Locate the cell with the specified text and output its [X, Y] center coordinate. 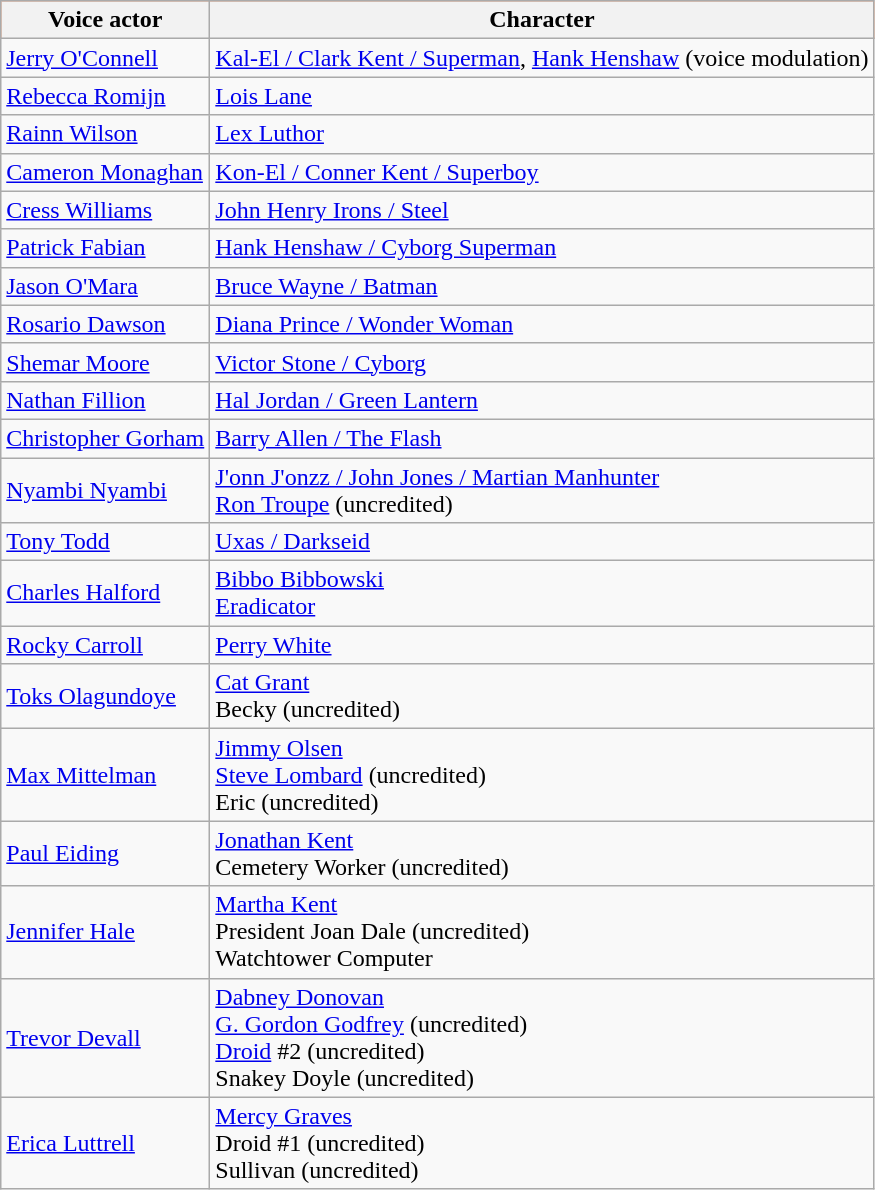
Cress Williams [106, 210]
Jonathan KentCemetery Worker (uncredited) [542, 854]
Charles Halford [106, 594]
Barry Allen / The Flash [542, 438]
Rocky Carroll [106, 645]
Perry White [542, 645]
Max Mittelman [106, 775]
Erica Luttrell [106, 1143]
Cat GrantBecky (uncredited) [542, 696]
Bibbo BibbowskiEradicator [542, 594]
Nyambi Nyambi [106, 490]
Jennifer Hale [106, 932]
Victor Stone / Cyborg [542, 362]
Lex Luthor [542, 134]
Patrick Fabian [106, 248]
J'onn J'onzz / John Jones / Martian ManhunterRon Troupe (uncredited) [542, 490]
Paul Eiding [106, 854]
John Henry Irons / Steel [542, 210]
Kal-El / Clark Kent / Superman, Hank Henshaw (voice modulation) [542, 58]
Kon-El / Conner Kent / Superboy [542, 172]
Toks Olagundoye [106, 696]
Diana Prince / Wonder Woman [542, 324]
Cameron Monaghan [106, 172]
Rosario Dawson [106, 324]
Rainn Wilson [106, 134]
Jason O'Mara [106, 286]
Nathan Fillion [106, 400]
Jerry O'Connell [106, 58]
Rebecca Romijn [106, 96]
Christopher Gorham [106, 438]
Voice actor [106, 20]
Dabney DonovanG. Gordon Godfrey (uncredited)Droid #2 (uncredited)Snakey Doyle (uncredited) [542, 1038]
Martha KentPresident Joan Dale (uncredited)Watchtower Computer [542, 932]
Tony Todd [106, 542]
Shemar Moore [106, 362]
Trevor Devall [106, 1038]
Mercy GravesDroid #1 (uncredited)Sullivan (uncredited) [542, 1143]
Hank Henshaw / Cyborg Superman [542, 248]
Hal Jordan / Green Lantern [542, 400]
Character [542, 20]
Uxas / Darkseid [542, 542]
Lois Lane [542, 96]
Bruce Wayne / Batman [542, 286]
Jimmy OlsenSteve Lombard (uncredited)Eric (uncredited) [542, 775]
